Return the (X, Y) coordinate for the center point of the cell that contains the specified text.  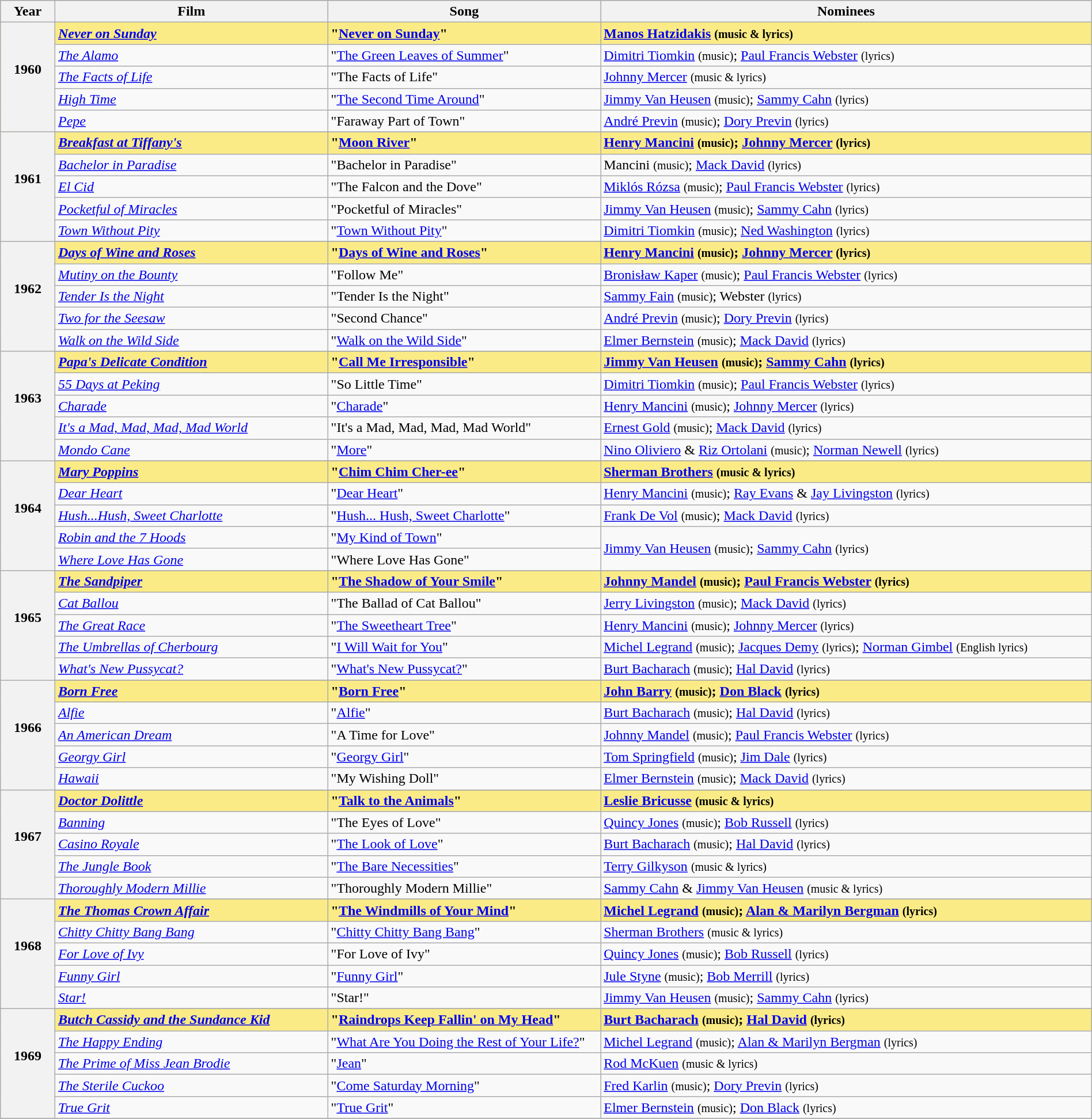
Charade (191, 406)
"Tender Is the Night" (464, 297)
High Time (191, 99)
"Talk to the Animals" (464, 801)
"Hush... Hush, Sweet Charlotte" (464, 515)
Sammy Cahn & Jimmy Van Heusen (music & lyrics) (847, 888)
Michel Legrand (music); Jacques Demy (lyrics); Norman Gimbel (English lyrics) (847, 647)
An American Dream (191, 735)
"The Bare Necessities" (464, 866)
Two for the Seesaw (191, 318)
"The Falcon and the Dove" (464, 187)
Elmer Bernstein (music); Don Black (lyrics) (847, 1107)
Dimitri Tiomkin (music); Ned Washington (lyrics) (847, 230)
"Chitty Chitty Bang Bang" (464, 932)
"My Wishing Doll" (464, 779)
"The Green Leaves of Summer" (464, 55)
Johnny Mercer (music & lyrics) (847, 77)
1964 (28, 515)
Butch Cassidy and the Sundance Kid (191, 1020)
"Georgy Girl" (464, 757)
Banning (191, 822)
Nominees (847, 12)
Dear Heart (191, 494)
It's a Mad, Mad, Mad, Mad World (191, 428)
Doctor Dolittle (191, 801)
Miklós Rózsa (music); Paul Francis Webster (lyrics) (847, 187)
1960 (28, 77)
"Dear Heart" (464, 494)
Papa's Delicate Condition (191, 362)
Alfie (191, 713)
"Thoroughly Modern Millie" (464, 888)
"Days of Wine and Roses" (464, 252)
"Alfie" (464, 713)
Year (28, 12)
"Second Chance" (464, 318)
55 Days at Peking (191, 384)
Frank De Vol (music); Mack David (lyrics) (847, 515)
"Bachelor in Paradise" (464, 165)
"Star!" (464, 998)
Song (464, 12)
El Cid (191, 187)
"Where Love Has Gone" (464, 559)
"Come Saturday Morning" (464, 1086)
Breakfast at Tiffany's (191, 143)
Film (191, 12)
The Thomas Crown Affair (191, 910)
Sammy Fain (music); Webster (lyrics) (847, 297)
"Jean" (464, 1064)
"The Look of Love" (464, 844)
The Facts of Life (191, 77)
1965 (28, 625)
Born Free (191, 691)
"My Kind of Town" (464, 537)
Pocketful of Miracles (191, 208)
Walk on the Wild Side (191, 340)
"The Eyes of Love" (464, 822)
1966 (28, 735)
Mutiny on the Bounty (191, 275)
The Great Race (191, 625)
Casino Royale (191, 844)
"Never on Sunday" (464, 33)
Mondo Cane (191, 450)
"The Ballad of Cat Ballou" (464, 603)
Star! (191, 998)
"The Shadow of Your Smile" (464, 581)
"The Sweetheart Tree" (464, 625)
Funny Girl (191, 976)
"What's New Pussycat?" (464, 669)
1963 (28, 406)
Where Love Has Gone (191, 559)
Town Without Pity (191, 230)
"Pocketful of Miracles" (464, 208)
"Moon River" (464, 143)
Jerry Livingston (music); Mack David (lyrics) (847, 603)
Chitty Chitty Bang Bang (191, 932)
The Jungle Book (191, 866)
"Charade" (464, 406)
Cat Ballou (191, 603)
"A Time for Love" (464, 735)
1967 (28, 844)
Bachelor in Paradise (191, 165)
"Born Free" (464, 691)
Never on Sunday (191, 33)
"More" (464, 450)
"What Are You Doing the Rest of Your Life?" (464, 1042)
The Sandpiper (191, 581)
Ernest Gold (music); Mack David (lyrics) (847, 428)
"So Little Time" (464, 384)
Manos Hatzidakis (music & lyrics) (847, 33)
"Faraway Part of Town" (464, 121)
Tender Is the Night (191, 297)
"Chim Chim Cher-ee" (464, 472)
1961 (28, 187)
What's New Pussycat? (191, 669)
The Umbrellas of Cherbourg (191, 647)
1968 (28, 954)
Rod McKuen (music & lyrics) (847, 1064)
The Sterile Cuckoo (191, 1086)
Hush...Hush, Sweet Charlotte (191, 515)
"It's a Mad, Mad, Mad, Mad World" (464, 428)
1962 (28, 296)
"For Love of Ivy" (464, 954)
"True Grit" (464, 1107)
Jule Styne (music); Bob Merrill (lyrics) (847, 976)
"I Will Wait for You" (464, 647)
For Love of Ivy (191, 954)
Leslie Bricusse (music & lyrics) (847, 801)
"Town Without Pity" (464, 230)
"Walk on the Wild Side" (464, 340)
The Happy Ending (191, 1042)
True Grit (191, 1107)
The Alamo (191, 55)
Bronisław Kaper (music); Paul Francis Webster (lyrics) (847, 275)
Pepe (191, 121)
"The Facts of Life" (464, 77)
Robin and the 7 Hoods (191, 537)
Mancini (music); Mack David (lyrics) (847, 165)
Days of Wine and Roses (191, 252)
"Raindrops Keep Fallin' on My Head" (464, 1020)
Thoroughly Modern Millie (191, 888)
"Call Me Irresponsible" (464, 362)
"Funny Girl" (464, 976)
"The Windmills of Your Mind" (464, 910)
Henry Mancini (music); Ray Evans & Jay Livingston (lyrics) (847, 494)
Georgy Girl (191, 757)
Hawaii (191, 779)
"The Second Time Around" (464, 99)
The Prime of Miss Jean Brodie (191, 1064)
Nino Oliviero & Riz Ortolani (music); Norman Newell (lyrics) (847, 450)
"Follow Me" (464, 275)
Mary Poppins (191, 472)
Tom Springfield (music); Jim Dale (lyrics) (847, 757)
Fred Karlin (music); Dory Previn (lyrics) (847, 1086)
1969 (28, 1064)
John Barry (music); Don Black (lyrics) (847, 691)
Terry Gilkyson (music & lyrics) (847, 866)
